Find where the given text appears and provide that cell's center as (x, y) coordinate. 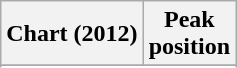
Chart (2012) (72, 34)
Peakposition (189, 34)
